Pinpoint the cell where the given text exists, returning its [X, Y] midpoint coordinate. 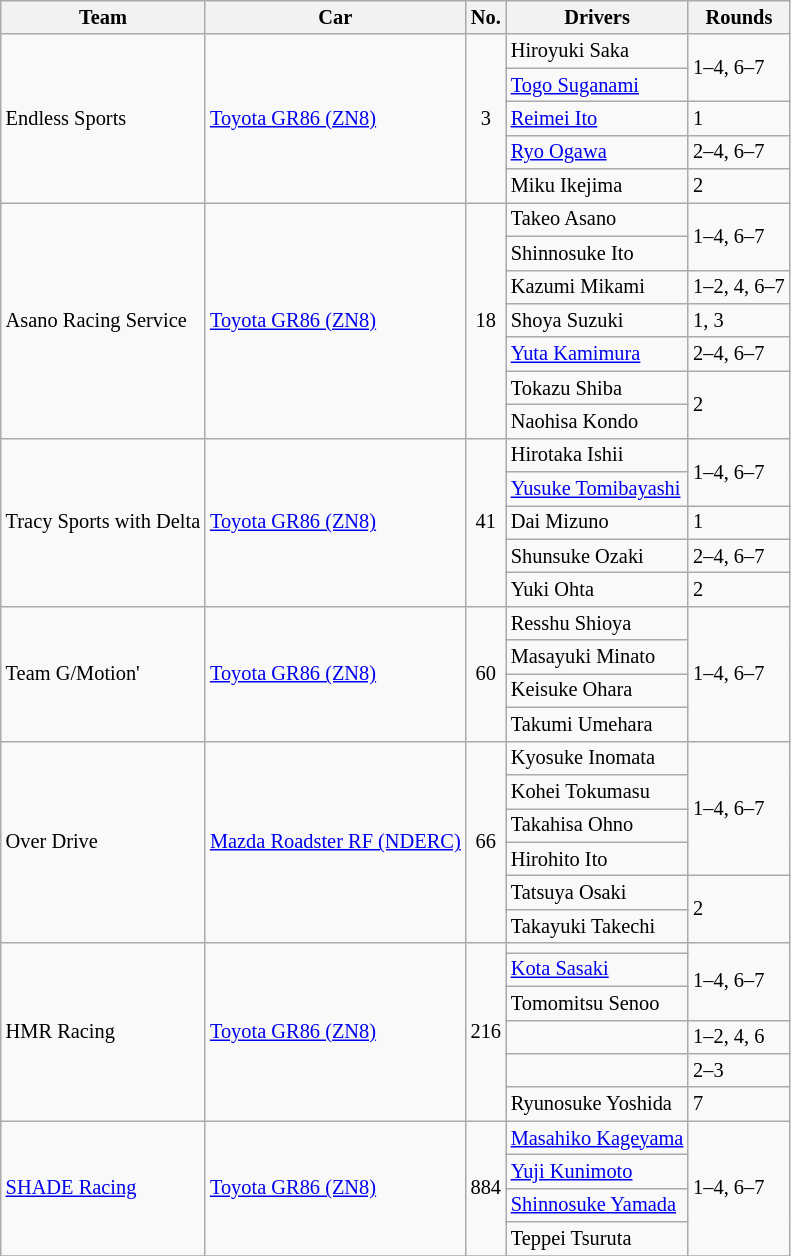
Teppei Tsuruta [597, 1239]
Hirohito Ito [597, 859]
1–2, 4, 6–7 [738, 287]
Masayuki Minato [597, 657]
41 [486, 522]
Resshu Shioya [597, 623]
2–3 [738, 1070]
Keisuke Ohara [597, 690]
Asano Racing Service [103, 320]
Car [336, 17]
Takayuki Takechi [597, 926]
Rounds [738, 17]
HMR Racing [103, 1032]
Mazda Roadster RF (NDERC) [336, 842]
Kohei Tokumasu [597, 791]
Shinnosuke Ito [597, 253]
Reimei Ito [597, 118]
Masahiko Kageyama [597, 1138]
Tomomitsu Senoo [597, 1003]
No. [486, 17]
Takumi Umehara [597, 724]
Togo Suganami [597, 85]
Tokazu Shiba [597, 388]
66 [486, 842]
Takeo Asano [597, 219]
Hiroyuki Saka [597, 51]
Yuki Ohta [597, 589]
Over Drive [103, 842]
18 [486, 320]
Shinnosuke Yamada [597, 1205]
Yuji Kunimoto [597, 1171]
Kyosuke Inomata [597, 758]
7 [738, 1104]
Kota Sasaki [597, 969]
Takahisa Ohno [597, 825]
Shoya Suzuki [597, 320]
Yusuke Tomibayashi [597, 489]
Dai Mizuno [597, 522]
3 [486, 118]
Team G/Motion' [103, 674]
60 [486, 674]
1, 3 [738, 320]
Ryunosuke Yoshida [597, 1104]
Drivers [597, 17]
Ryo Ogawa [597, 152]
Miku Ikejima [597, 186]
Yuta Kamimura [597, 354]
Tracy Sports with Delta [103, 522]
884 [486, 1188]
Hirotaka Ishii [597, 455]
Naohisa Kondo [597, 421]
Shunsuke Ozaki [597, 556]
1–2, 4, 6 [738, 1037]
Endless Sports [103, 118]
Kazumi Mikami [597, 287]
216 [486, 1032]
Team [103, 17]
SHADE Racing [103, 1188]
Tatsuya Osaki [597, 892]
